Scan for the cell matching the given text and deliver its (X, Y) coordinate at center. 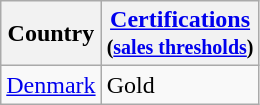
Country (51, 34)
Denmark (51, 85)
Certifications(sales thresholds) (180, 34)
Gold (180, 85)
